Scan for the cell matching the given text and deliver its (X, Y) coordinate at center. 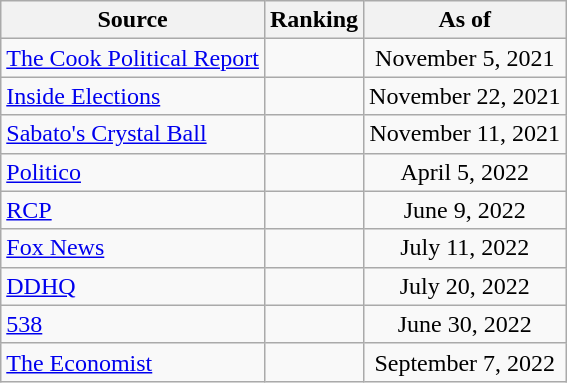
June 9, 2022 (465, 210)
DDHQ (133, 286)
As of (465, 20)
July 11, 2022 (465, 248)
Sabato's Crystal Ball (133, 134)
November 5, 2021 (465, 58)
The Economist (133, 362)
April 5, 2022 (465, 172)
November 22, 2021 (465, 96)
Ranking (314, 20)
November 11, 2021 (465, 134)
Politico (133, 172)
Source (133, 20)
538 (133, 324)
RCP (133, 210)
Fox News (133, 248)
Inside Elections (133, 96)
September 7, 2022 (465, 362)
The Cook Political Report (133, 58)
June 30, 2022 (465, 324)
July 20, 2022 (465, 286)
